Provide the [X, Y] coordinate of the cell's center where the given text is located.  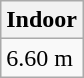
Indoor [42, 20]
6.60 m [42, 58]
